For the text-containing cell, return its midpoint in [x, y] coordinate format. 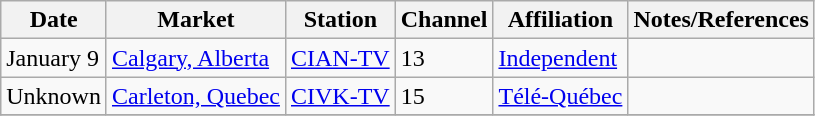
Market [196, 20]
Station [340, 20]
15 [444, 96]
Date [54, 20]
CIAN-TV [340, 58]
Independent [560, 58]
CIVK-TV [340, 96]
Affiliation [560, 20]
Télé-Québec [560, 96]
Calgary, Alberta [196, 58]
Unknown [54, 96]
Notes/References [722, 20]
Channel [444, 20]
January 9 [54, 58]
13 [444, 58]
Carleton, Quebec [196, 96]
